Capture the cell that displays the provided text and extract its [X, Y] central coordinate. 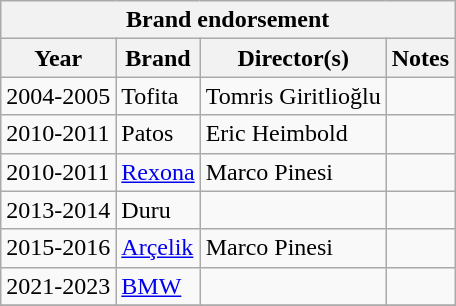
Arçelik [158, 248]
Notes [420, 58]
Year [58, 58]
Eric Heimbold [293, 134]
Rexona [158, 172]
Brand [158, 58]
Brand endorsement [228, 20]
2021-2023 [58, 286]
Tofita [158, 96]
Tomris Giritlioğlu [293, 96]
Director(s) [293, 58]
2015-2016 [58, 248]
Patos [158, 134]
2004-2005 [58, 96]
Duru [158, 210]
BMW [158, 286]
2013-2014 [58, 210]
